Find where the given text appears and provide that cell's center as (x, y) coordinate. 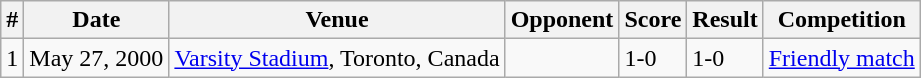
Competition (842, 20)
# (12, 20)
May 27, 2000 (96, 58)
Opponent (562, 20)
Score (653, 20)
Venue (337, 20)
Friendly match (842, 58)
Varsity Stadium, Toronto, Canada (337, 58)
Date (96, 20)
Result (725, 20)
1 (12, 58)
